Output the [x, y] coordinate of the center of the cell containing the given text.  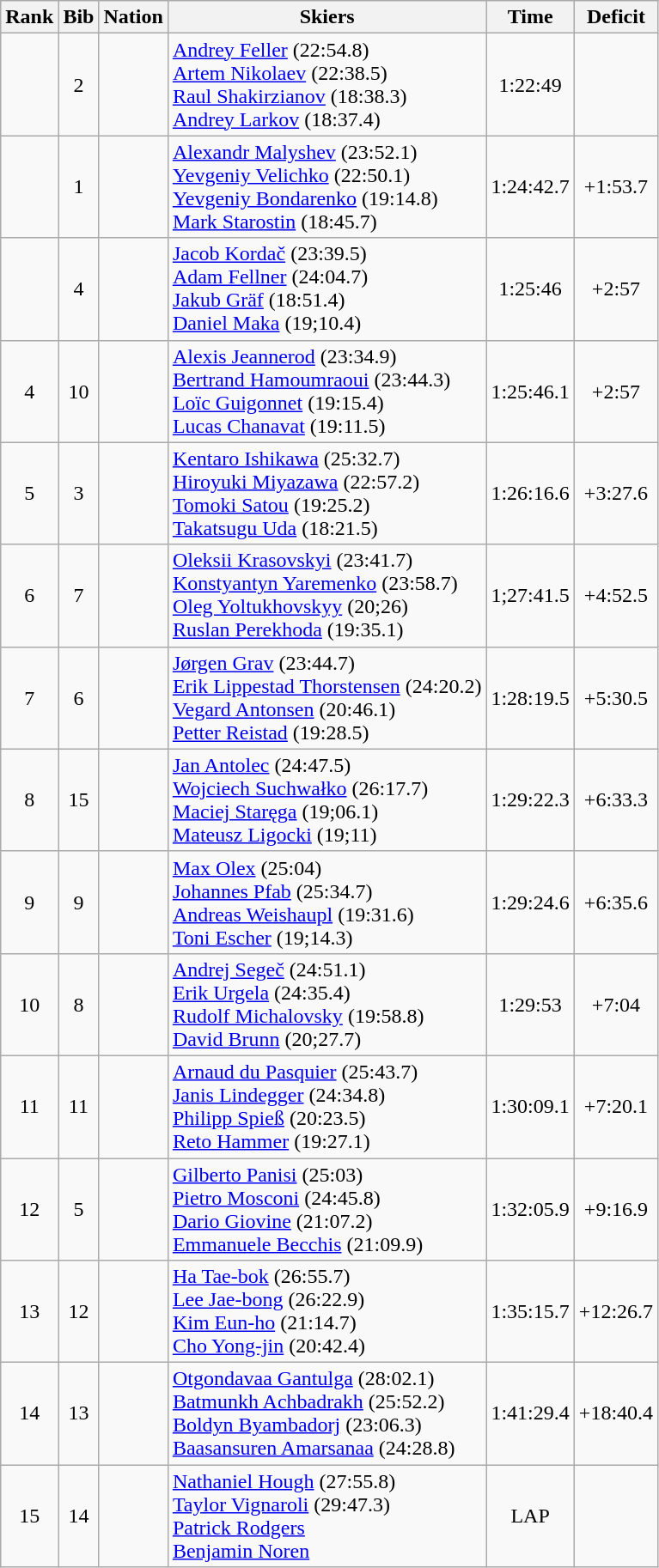
+7:20.1 [615, 1106]
+6:33.3 [615, 800]
+12:26.7 [615, 1312]
1:30:09.1 [530, 1106]
Arnaud du Pasquier (25:43.7) Janis Lindegger (24:34.8)Philipp Spieß (20:23.5)Reto Hammer (19:27.1) [326, 1106]
Alexandr Malyshev (23:52.1) Yevgeniy Velichko (22:50.1)Yevgeniy Bondarenko (19:14.8)Mark Starostin (18:45.7) [326, 187]
1:41:29.4 [530, 1413]
1:28:19.5 [530, 697]
+5:30.5 [615, 697]
Rank [29, 17]
1:26:16.6 [530, 493]
+6:35.6 [615, 902]
+4:52.5 [615, 596]
Alexis Jeannerod (23:34.9) Bertrand Hamoumraoui (23:44.3)Loïc Guigonnet (19:15.4)Lucas Chanavat (19:11.5) [326, 392]
LAP [530, 1516]
1:29:22.3 [530, 800]
Jacob Kordač (23:39.5) Adam Fellner (24:04.7)Jakub Gräf (18:51.4)Daniel Maka (19;10.4) [326, 289]
1:29:53 [530, 1005]
Skiers [326, 17]
Andrey Feller (22:54.8) Artem Nikolaev (22:38.5)Raul Shakirzianov (18:38.3)Andrey Larkov (18:37.4) [326, 84]
2 [79, 84]
+3:27.6 [615, 493]
+18:40.4 [615, 1413]
Jørgen Grav (23:44.7) Erik Lippestad Thorstensen (24:20.2)Vegard Antonsen (20:46.1)Petter Reistad (19:28.5) [326, 697]
Nathaniel Hough (27:55.8) Taylor Vignaroli (29:47.3)Patrick RodgersBenjamin Noren [326, 1516]
Deficit [615, 17]
1:24:42.7 [530, 187]
Otgondavaa Gantulga (28:02.1) Batmunkh Achbadrakh (25:52.2)Boldyn Byambadorj (23:06.3)Baasansuren Amarsanaa (24:28.8) [326, 1413]
Bib [79, 17]
+1:53.7 [615, 187]
1:25:46 [530, 289]
Nation [133, 17]
Andrej Segeč (24:51.1) Erik Urgela (24:35.4)Rudolf Michalovsky (19:58.8)David Brunn (20;27.7) [326, 1005]
1 [79, 187]
3 [79, 493]
Max Olex (25:04) Johannes Pfab (25:34.7)Andreas Weishaupl (19:31.6)Toni Escher (19;14.3) [326, 902]
Kentaro Ishikawa (25:32.7) Hiroyuki Miyazawa (22:57.2)Tomoki Satou (19:25.2)Takatsugu Uda (18:21.5) [326, 493]
1;27:41.5 [530, 596]
+9:16.9 [615, 1209]
1:22:49 [530, 84]
Gilberto Panisi (25:03) Pietro Mosconi (24:45.8)Dario Giovine (21:07.2)Emmanuele Becchis (21:09.9) [326, 1209]
1:35:15.7 [530, 1312]
1:32:05.9 [530, 1209]
1:29:24.6 [530, 902]
+7:04 [615, 1005]
Ha Tae-bok (26:55.7) Lee Jae-bong (26:22.9)Kim Eun-ho (21:14.7)Cho Yong-jin (20:42.4) [326, 1312]
Jan Antolec (24:47.5) Wojciech Suchwałko (26:17.7)Maciej Staręga (19;06.1)Mateusz Ligocki (19;11) [326, 800]
Time [530, 17]
Oleksii Krasovskyi (23:41.7) Konstyantyn Yaremenko (23:58.7)Oleg Yoltukhovskyy (20;26)Ruslan Perekhoda (19:35.1) [326, 596]
1:25:46.1 [530, 392]
